Provide the (X, Y) coordinate of the cell's center where the given text is located.  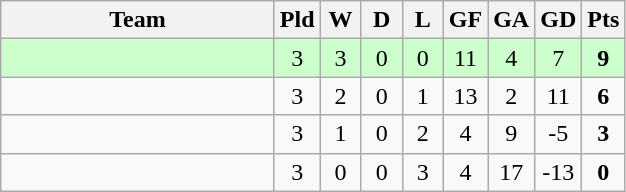
L (422, 20)
7 (558, 58)
Pts (604, 20)
GD (558, 20)
D (382, 20)
W (340, 20)
17 (512, 172)
13 (465, 96)
-5 (558, 134)
6 (604, 96)
Team (138, 20)
GA (512, 20)
Pld (297, 20)
GF (465, 20)
-13 (558, 172)
